Output the [x, y] coordinate of the center of the cell containing the given text.  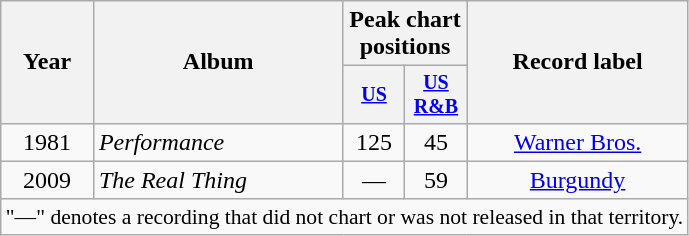
Warner Bros. [578, 142]
125 [374, 142]
USR&B [436, 94]
— [374, 180]
2009 [48, 180]
The Real Thing [218, 180]
1981 [48, 142]
"—" denotes a recording that did not chart or was not released in that territory. [345, 217]
Year [48, 62]
Performance [218, 142]
US [374, 94]
Peak chart positions [405, 34]
Burgundy [578, 180]
Album [218, 62]
45 [436, 142]
59 [436, 180]
Record label [578, 62]
